From the cell containing the given text, extract its center point as [x, y] coordinate. 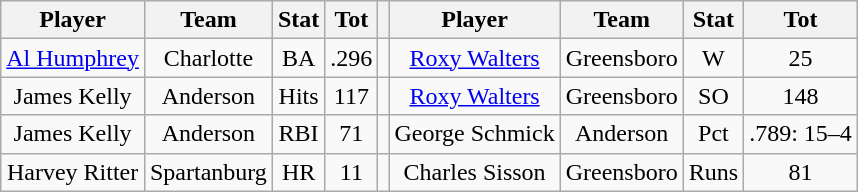
Charlotte [208, 58]
11 [352, 172]
Hits [298, 96]
George Schmick [474, 134]
Charles Sisson [474, 172]
Spartanburg [208, 172]
Harvey Ritter [73, 172]
BA [298, 58]
117 [352, 96]
25 [801, 58]
W [713, 58]
Pct [713, 134]
Runs [713, 172]
RBI [298, 134]
SO [713, 96]
.789: 15–4 [801, 134]
71 [352, 134]
HR [298, 172]
81 [801, 172]
.296 [352, 58]
Al Humphrey [73, 58]
148 [801, 96]
